Return the [X, Y] coordinate for the center point of the cell that contains the specified text.  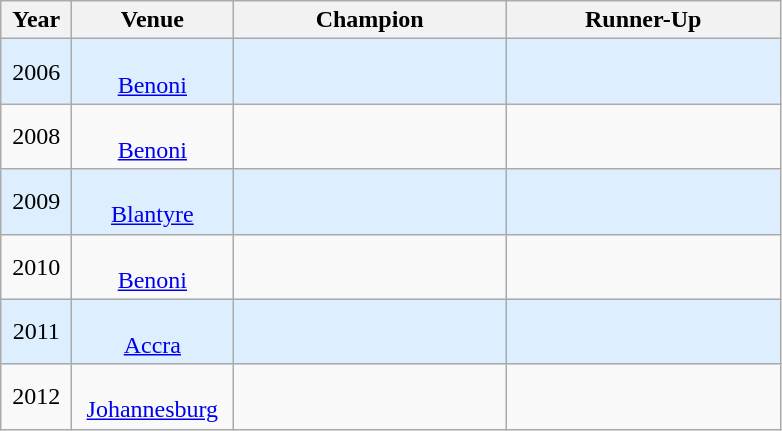
Johannesburg [152, 396]
2006 [36, 72]
2011 [36, 332]
Runner-Up [643, 20]
Year [36, 20]
Accra [152, 332]
2010 [36, 266]
2012 [36, 396]
Blantyre [152, 202]
Venue [152, 20]
2008 [36, 136]
Champion [370, 20]
2009 [36, 202]
